Scan for the cell matching the given text and deliver its (x, y) coordinate at center. 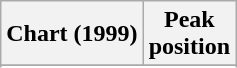
Chart (1999) (72, 34)
Peakposition (189, 34)
